Determine the [X, Y] coordinate at the center of the cell enclosing the given text.  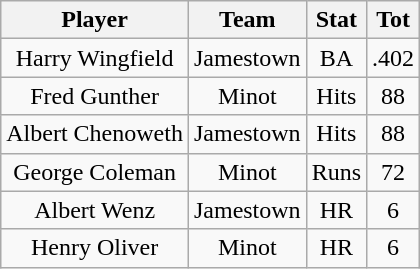
.402 [394, 58]
Henry Oliver [95, 248]
72 [394, 172]
Team [247, 20]
BA [336, 58]
Fred Gunther [95, 96]
Stat [336, 20]
George Coleman [95, 172]
Player [95, 20]
Harry Wingfield [95, 58]
Tot [394, 20]
Albert Chenoweth [95, 134]
Runs [336, 172]
Albert Wenz [95, 210]
